Determine the (X, Y) coordinate at the center of the cell enclosing the given text.  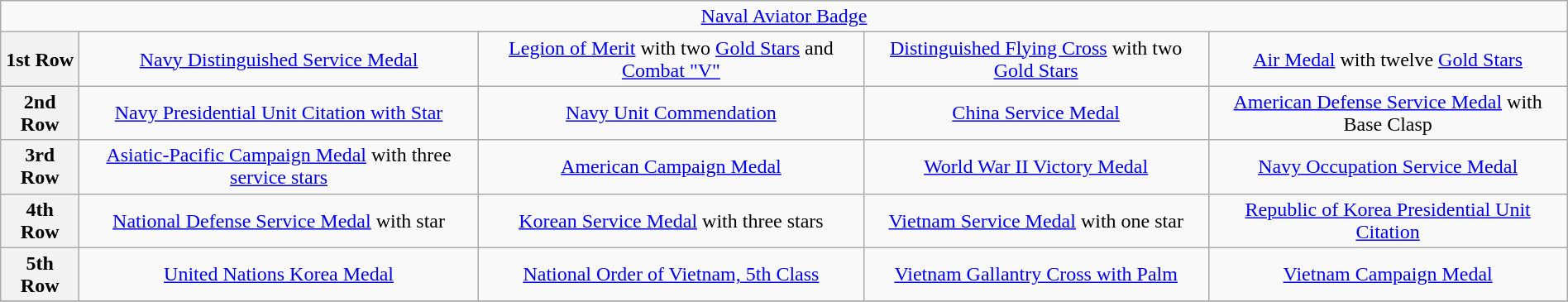
Vietnam Service Medal with one star (1035, 220)
World War II Victory Medal (1035, 167)
China Service Medal (1035, 113)
Vietnam Campaign Medal (1388, 275)
Vietnam Gallantry Cross with Palm (1035, 275)
Distinguished Flying Cross with two Gold Stars (1035, 60)
Navy Distinguished Service Medal (280, 60)
Navy Presidential Unit Citation with Star (280, 113)
2nd Row (40, 113)
National Defense Service Medal with star (280, 220)
Korean Service Medal with three stars (672, 220)
1st Row (40, 60)
Navy Occupation Service Medal (1388, 167)
Air Medal with twelve Gold Stars (1388, 60)
Legion of Merit with two Gold Stars and Combat "V" (672, 60)
Navy Unit Commendation (672, 113)
4th Row (40, 220)
Asiatic-Pacific Campaign Medal with three service stars (280, 167)
American Defense Service Medal with Base Clasp (1388, 113)
Naval Aviator Badge (784, 17)
3rd Row (40, 167)
National Order of Vietnam, 5th Class (672, 275)
American Campaign Medal (672, 167)
United Nations Korea Medal (280, 275)
Republic of Korea Presidential Unit Citation (1388, 220)
5th Row (40, 275)
